Locate the cell with the specified text and output its [X, Y] center coordinate. 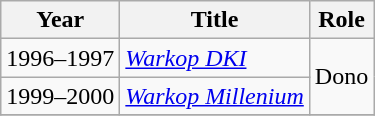
Warkop Millenium [214, 96]
Dono [341, 77]
Year [60, 20]
1996–1997 [60, 58]
Role [341, 20]
1999–2000 [60, 96]
Warkop DKI [214, 58]
Title [214, 20]
